Search for the cell housing the specified text and yield its (x, y) center coordinate. 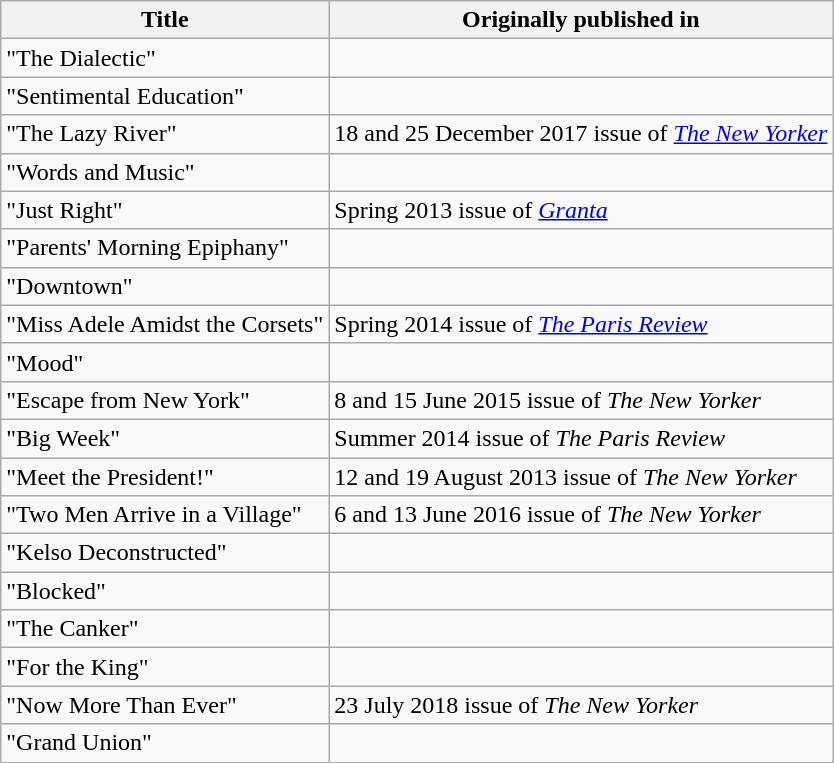
18 and 25 December 2017 issue of The New Yorker (581, 134)
"The Dialectic" (165, 58)
"Just Right" (165, 210)
"Now More Than Ever" (165, 705)
"Downtown" (165, 286)
"For the King" (165, 667)
Spring 2014 issue of The Paris Review (581, 324)
"Grand Union" (165, 743)
"Miss Adele Amidst the Corsets" (165, 324)
"Meet the President!" (165, 477)
"Sentimental Education" (165, 96)
"Kelso Deconstructed" (165, 553)
8 and 15 June 2015 issue of The New Yorker (581, 400)
"Mood" (165, 362)
Summer 2014 issue of The Paris Review (581, 438)
Title (165, 20)
"Two Men Arrive in a Village" (165, 515)
"Words and Music" (165, 172)
Originally published in (581, 20)
"Big Week" (165, 438)
"Blocked" (165, 591)
6 and 13 June 2016 issue of The New Yorker (581, 515)
Spring 2013 issue of Granta (581, 210)
23 July 2018 issue of The New Yorker (581, 705)
"The Canker" (165, 629)
"Escape from New York" (165, 400)
12 and 19 August 2013 issue of The New Yorker (581, 477)
"Parents' Morning Epiphany" (165, 248)
"The Lazy River" (165, 134)
